Find where the given text appears and provide that cell's center as [X, Y] coordinate. 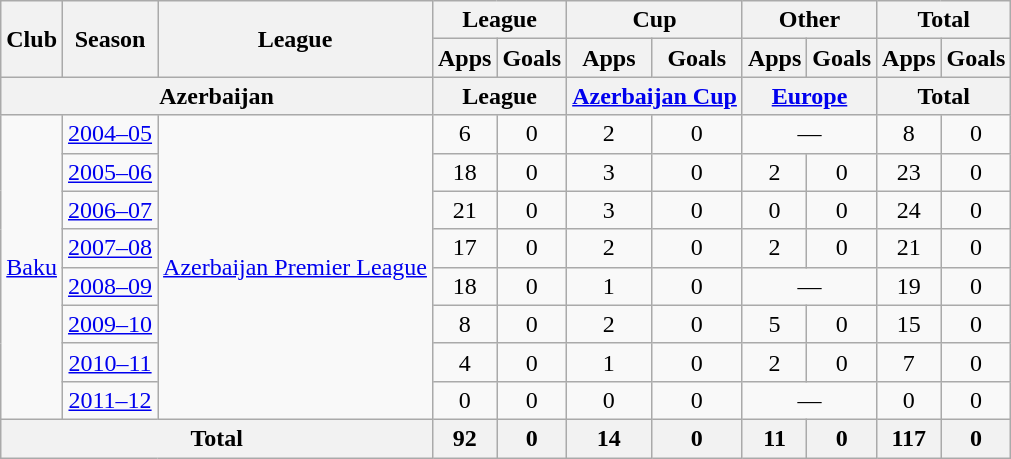
Azerbaijan Cup [655, 96]
19 [909, 286]
Europe [809, 96]
Season [110, 39]
6 [464, 134]
2008–09 [110, 286]
2004–05 [110, 134]
Other [809, 20]
92 [464, 438]
7 [909, 362]
11 [774, 438]
14 [609, 438]
15 [909, 324]
23 [909, 172]
2009–10 [110, 324]
Azerbaijan [217, 96]
Club [32, 39]
Baku [32, 267]
Cup [655, 20]
2010–11 [110, 362]
Azerbaijan Premier League [296, 267]
2006–07 [110, 210]
2011–12 [110, 400]
4 [464, 362]
2007–08 [110, 248]
2005–06 [110, 172]
5 [774, 324]
24 [909, 210]
17 [464, 248]
117 [909, 438]
